Scan for the cell matching the given text and deliver its [X, Y] coordinate at center. 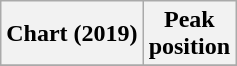
Chart (2019) [72, 34]
Peakposition [189, 34]
